From the cell containing the given text, extract its center point as (X, Y) coordinate. 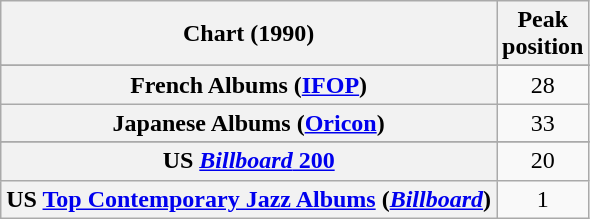
Chart (1990) (249, 34)
20 (543, 161)
US Billboard 200 (249, 161)
Peakposition (543, 34)
US Top Contemporary Jazz Albums (Billboard) (249, 199)
French Albums (IFOP) (249, 85)
Japanese Albums (Oricon) (249, 123)
33 (543, 123)
28 (543, 85)
1 (543, 199)
